Determine the (X, Y) coordinate at the center of the cell enclosing the given text.  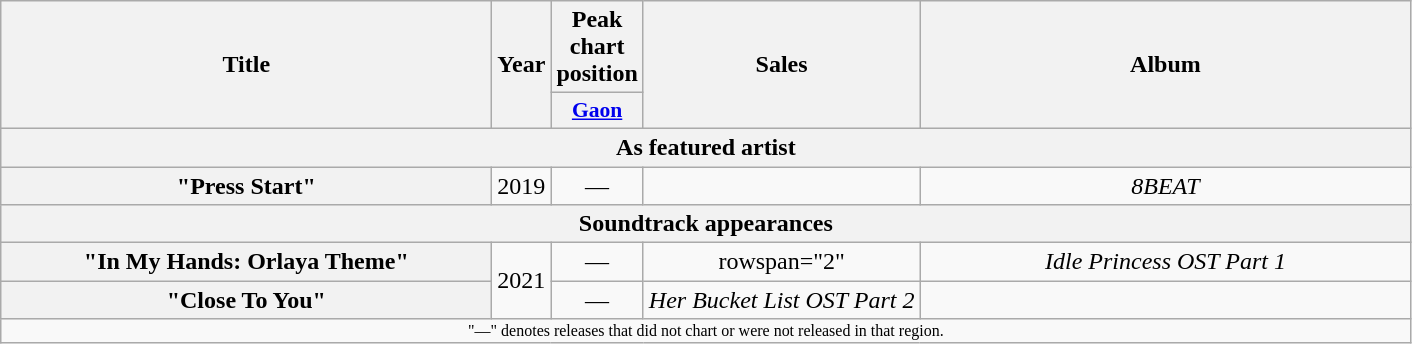
rowspan="2" (782, 262)
Sales (782, 65)
Title (246, 65)
Peak chart position (597, 47)
Her Bucket List OST Part 2 (782, 300)
2021 (522, 281)
Soundtrack appearances (706, 224)
Album (1166, 65)
"Close To You" (246, 300)
2019 (522, 185)
8BEAT (1166, 185)
Gaon (597, 111)
Idle Princess OST Part 1 (1166, 262)
Year (522, 65)
"In My Hands: Orlaya Theme" (246, 262)
As featured artist (706, 147)
"—" denotes releases that did not chart or were not released in that region. (706, 331)
"Press Start" (246, 185)
